Locate the cell with the specified text and output its [x, y] center coordinate. 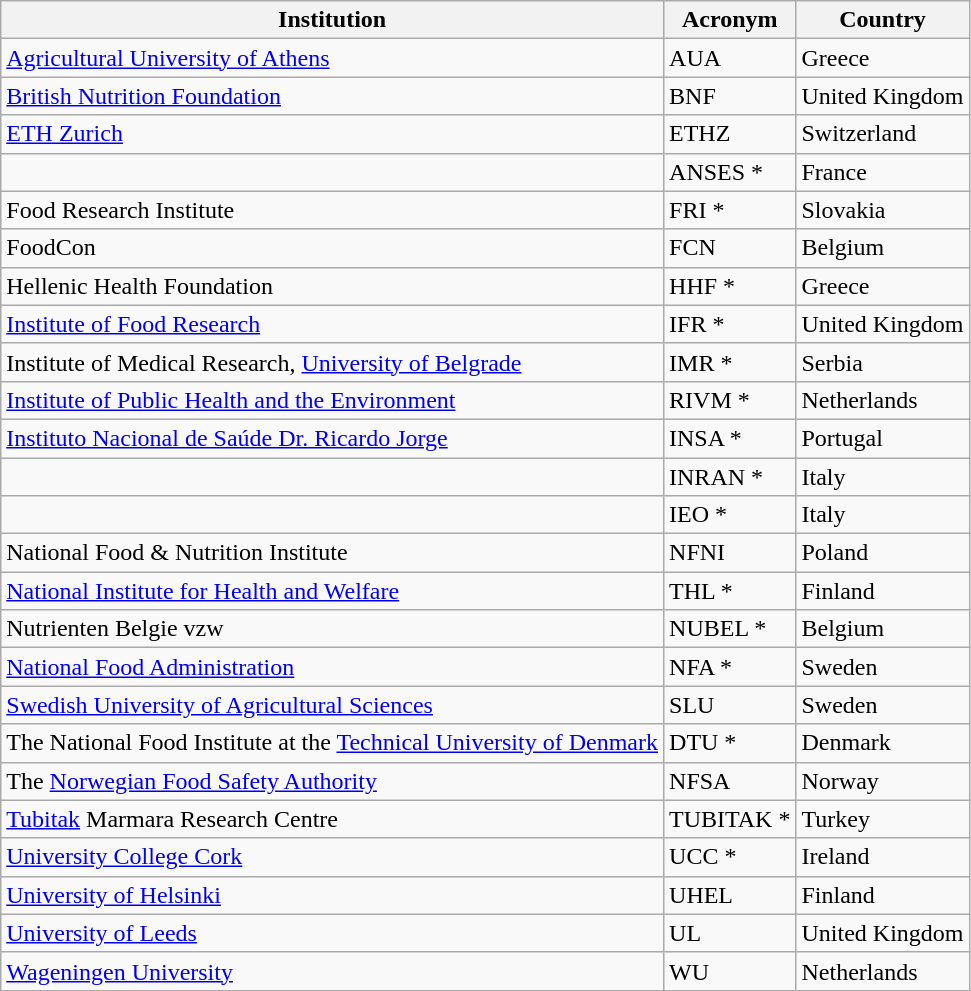
ETH Zurich [332, 134]
Denmark [882, 743]
Norway [882, 781]
AUA [730, 58]
British Nutrition Foundation [332, 96]
SLU [730, 705]
HHF * [730, 286]
France [882, 172]
INSA * [730, 438]
IEO * [730, 515]
RIVM * [730, 400]
Agricultural University of Athens [332, 58]
FCN [730, 248]
Nutrienten Belgie vzw [332, 629]
Ireland [882, 857]
Food Research Institute [332, 210]
Hellenic Health Foundation [332, 286]
WU [730, 971]
Country [882, 20]
Wageningen University [332, 971]
UL [730, 933]
NUBEL * [730, 629]
ANSES * [730, 172]
Serbia [882, 362]
IFR * [730, 324]
Institute of Food Research [332, 324]
Acronym [730, 20]
NFSA [730, 781]
DTU * [730, 743]
FoodCon [332, 248]
NFA * [730, 667]
Institute of Medical Research, University of Belgrade [332, 362]
National Food & Nutrition Institute [332, 553]
Swedish University of Agricultural Sciences [332, 705]
INRAN * [730, 477]
THL * [730, 591]
BNF [730, 96]
Portugal [882, 438]
National Institute for Health and Welfare [332, 591]
ETHZ [730, 134]
IMR * [730, 362]
Instituto Nacional de Saúde Dr. Ricardo Jorge [332, 438]
University College Cork [332, 857]
UCC * [730, 857]
TUBITAK * [730, 819]
Institute of Public Health and the Environment [332, 400]
Slovakia [882, 210]
Turkey [882, 819]
FRI * [730, 210]
NFNI [730, 553]
Poland [882, 553]
Switzerland [882, 134]
University of Helsinki [332, 895]
Tubitak Marmara Research Centre [332, 819]
The Norwegian Food Safety Authority [332, 781]
University of Leeds [332, 933]
UHEL [730, 895]
The National Food Institute at the Technical University of Denmark [332, 743]
Institution [332, 20]
National Food Administration [332, 667]
